Return [X, Y] of the center of cell containing provided text 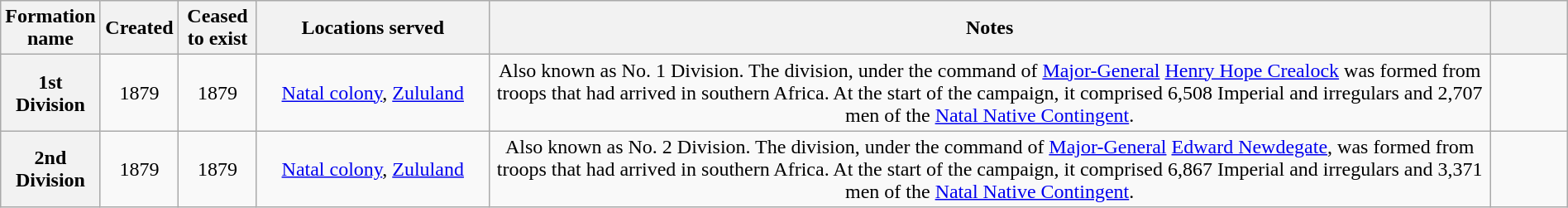
Formation name [50, 28]
Notes [989, 28]
Created [139, 28]
Locations served [372, 28]
2nd Division [50, 169]
Ceased to exist [218, 28]
1st Division [50, 93]
